Pinpoint the cell where the given text exists, returning its [x, y] midpoint coordinate. 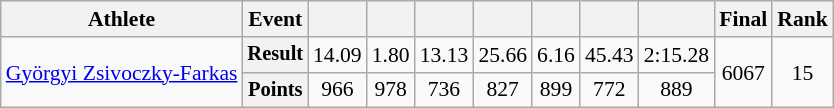
Result [275, 55]
13.13 [444, 55]
2:15.28 [676, 55]
Rank [802, 19]
899 [556, 90]
45.43 [610, 55]
6067 [743, 72]
Event [275, 19]
Györgyi Zsivoczky-Farkas [122, 72]
14.09 [338, 55]
1.80 [391, 55]
978 [391, 90]
6.16 [556, 55]
736 [444, 90]
827 [502, 90]
966 [338, 90]
889 [676, 90]
25.66 [502, 55]
772 [610, 90]
Final [743, 19]
15 [802, 72]
Athlete [122, 19]
Points [275, 90]
